Detect which cell encompasses the target text, then output its [X, Y] center coordinate. 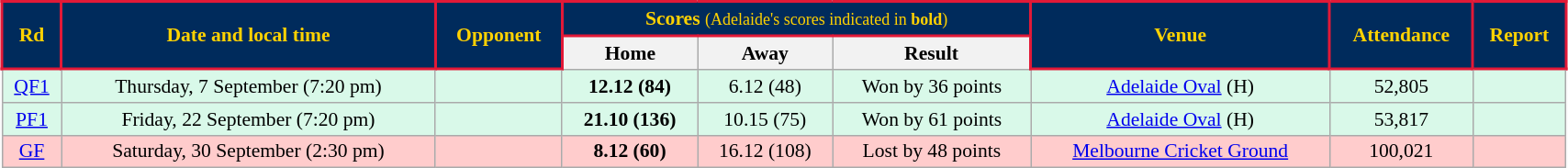
8.12 (60) [630, 151]
12.12 (84) [630, 85]
Report [1519, 36]
21.10 (136) [630, 119]
Venue [1181, 36]
Result [932, 52]
Friday, 22 September (7:20 pm) [248, 119]
QF1 [31, 85]
Away [766, 52]
Saturday, 30 September (2:30 pm) [248, 151]
GF [31, 151]
Scores (Adelaide's scores indicated in bold) [796, 18]
6.12 (48) [766, 85]
Opponent [498, 36]
53,817 [1401, 119]
Rd [31, 36]
Melbourne Cricket Ground [1181, 151]
Won by 36 points [932, 85]
16.12 (108) [766, 151]
Attendance [1401, 36]
Lost by 48 points [932, 151]
Date and local time [248, 36]
Won by 61 points [932, 119]
52,805 [1401, 85]
PF1 [31, 119]
100,021 [1401, 151]
Thursday, 7 September (7:20 pm) [248, 85]
Home [630, 52]
10.15 (75) [766, 119]
